For the text-containing cell, return its midpoint in (x, y) coordinate format. 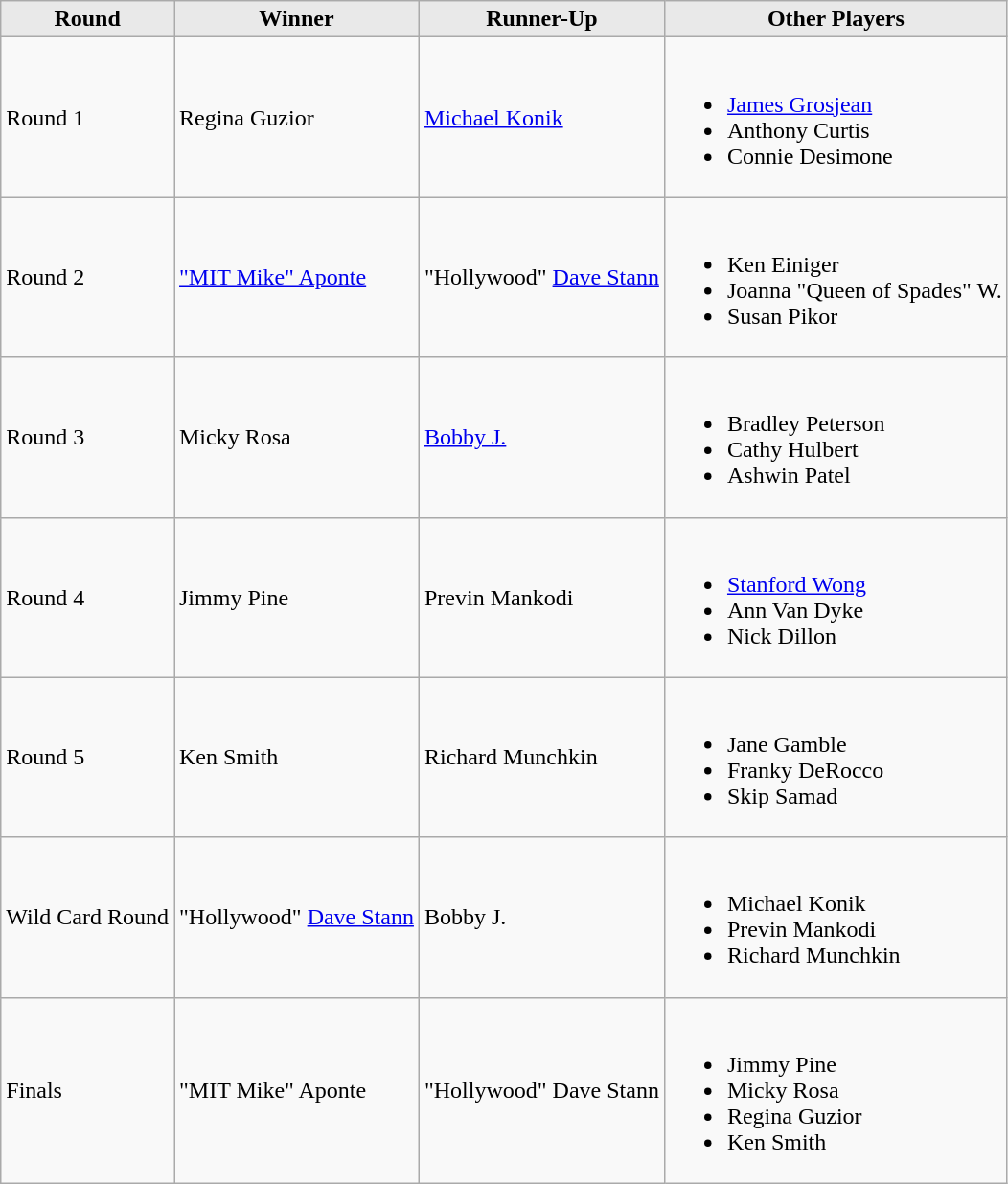
Bradley PetersonCathy HulbertAshwin Patel (836, 437)
Round (88, 19)
Round 1 (88, 117)
Winner (297, 19)
Micky Rosa (297, 437)
Round 2 (88, 278)
Richard Munchkin (541, 757)
Round 5 (88, 757)
Previn Mankodi (541, 598)
Jane GambleFranky DeRoccoSkip Samad (836, 757)
Michael KonikPrevin MankodiRichard Munchkin (836, 918)
Michael Konik (541, 117)
Runner-Up (541, 19)
Round 3 (88, 437)
Ken EinigerJoanna "Queen of Spades" W.Susan Pikor (836, 278)
Finals (88, 1090)
Wild Card Round (88, 918)
Jimmy PineMicky RosaRegina GuziorKen Smith (836, 1090)
Stanford WongAnn Van DykeNick Dillon (836, 598)
Other Players (836, 19)
Jimmy Pine (297, 598)
Ken Smith (297, 757)
Regina Guzior (297, 117)
James GrosjeanAnthony CurtisConnie Desimone (836, 117)
Round 4 (88, 598)
